Return the (x, y) coordinate for the center point of the cell that contains the specified text.  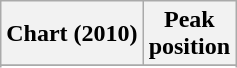
Peakposition (189, 34)
Chart (2010) (72, 34)
